Detect which cell encompasses the target text, then output its [X, Y] center coordinate. 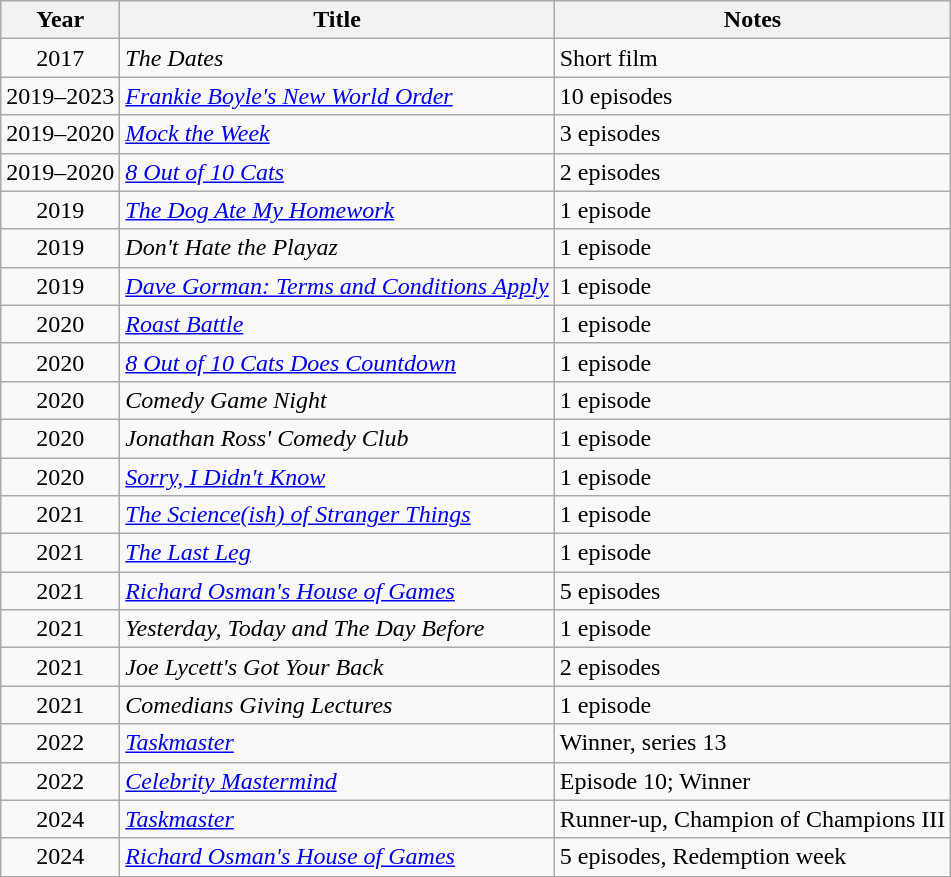
3 episodes [752, 134]
Roast Battle [337, 324]
Short film [752, 58]
5 episodes [752, 591]
Dave Gorman: Terms and Conditions Apply [337, 286]
The Last Leg [337, 553]
The Dates [337, 58]
Jonathan Ross' Comedy Club [337, 438]
Mock the Week [337, 134]
Year [60, 20]
2017 [60, 58]
Title [337, 20]
The Science(ish) of Stranger Things [337, 515]
Joe Lycett's Got Your Back [337, 667]
8 Out of 10 Cats Does Countdown [337, 362]
Winner, series 13 [752, 743]
2019–2023 [60, 96]
Episode 10; Winner [752, 781]
Runner-up, Champion of Champions III [752, 819]
Don't Hate the Playaz [337, 248]
Sorry, I Didn't Know [337, 477]
Celebrity Mastermind [337, 781]
8 Out of 10 Cats [337, 172]
Comedy Game Night [337, 400]
5 episodes, Redemption week [752, 857]
10 episodes [752, 96]
Yesterday, Today and The Day Before [337, 629]
Comedians Giving Lectures [337, 705]
The Dog Ate My Homework [337, 210]
Notes [752, 20]
Frankie Boyle's New World Order [337, 96]
